Output the (X, Y) coordinate of the center of the cell containing the given text.  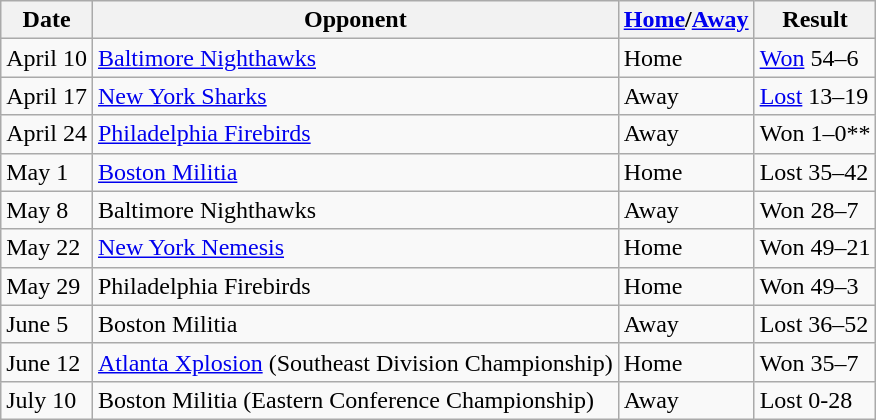
June 12 (47, 362)
Opponent (355, 20)
Result (815, 20)
Won 54–6 (815, 58)
Won 28–7 (815, 210)
May 8 (47, 210)
New York Nemesis (355, 248)
June 5 (47, 324)
Atlanta Xplosion (Southeast Division Championship) (355, 362)
Won 49–21 (815, 248)
Lost 0-28 (815, 400)
May 1 (47, 172)
Lost 36–52 (815, 324)
Lost 13–19 (815, 96)
New York Sharks (355, 96)
April 17 (47, 96)
April 24 (47, 134)
Lost 35–42 (815, 172)
April 10 (47, 58)
Won 49–3 (815, 286)
Home/Away (686, 20)
Won 35–7 (815, 362)
Date (47, 20)
Boston Militia (Eastern Conference Championship) (355, 400)
Won 1–0** (815, 134)
May 29 (47, 286)
May 22 (47, 248)
July 10 (47, 400)
